Determine the [x, y] coordinate at the center of the cell enclosing the given text.  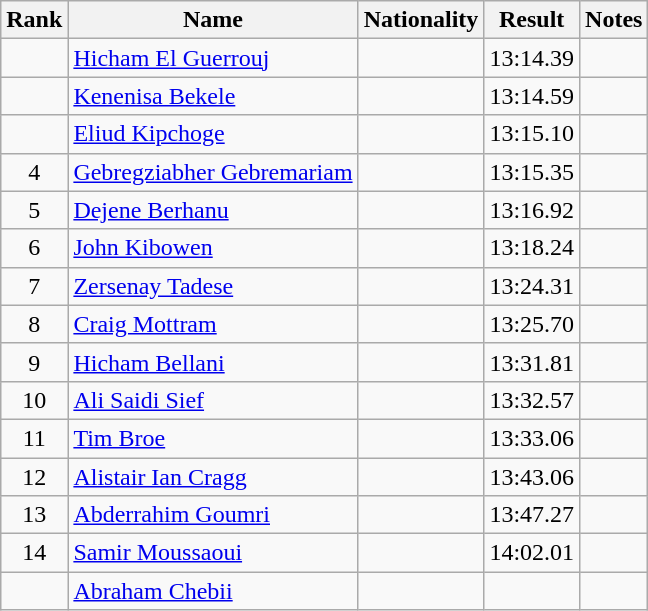
Abraham Chebii [213, 591]
8 [34, 324]
Gebregziabher Gebremariam [213, 172]
7 [34, 286]
13:33.06 [532, 438]
13:31.81 [532, 362]
14:02.01 [532, 553]
Samir Moussaoui [213, 553]
Hicham El Guerrouj [213, 58]
Alistair Ian Cragg [213, 477]
Hicham Bellani [213, 362]
13:16.92 [532, 210]
13 [34, 515]
Rank [34, 20]
14 [34, 553]
Abderrahim Goumri [213, 515]
Name [213, 20]
13:18.24 [532, 248]
12 [34, 477]
13:14.39 [532, 58]
Result [532, 20]
Craig Mottram [213, 324]
Dejene Berhanu [213, 210]
13:25.70 [532, 324]
Ali Saidi Sief [213, 400]
Nationality [421, 20]
9 [34, 362]
Zersenay Tadese [213, 286]
13:15.10 [532, 134]
13:47.27 [532, 515]
Notes [614, 20]
6 [34, 248]
Kenenisa Bekele [213, 96]
13:32.57 [532, 400]
Tim Broe [213, 438]
11 [34, 438]
13:43.06 [532, 477]
13:15.35 [532, 172]
13:24.31 [532, 286]
John Kibowen [213, 248]
10 [34, 400]
4 [34, 172]
13:14.59 [532, 96]
Eliud Kipchoge [213, 134]
5 [34, 210]
